Determine the [x, y] coordinate at the center of the cell enclosing the given text.  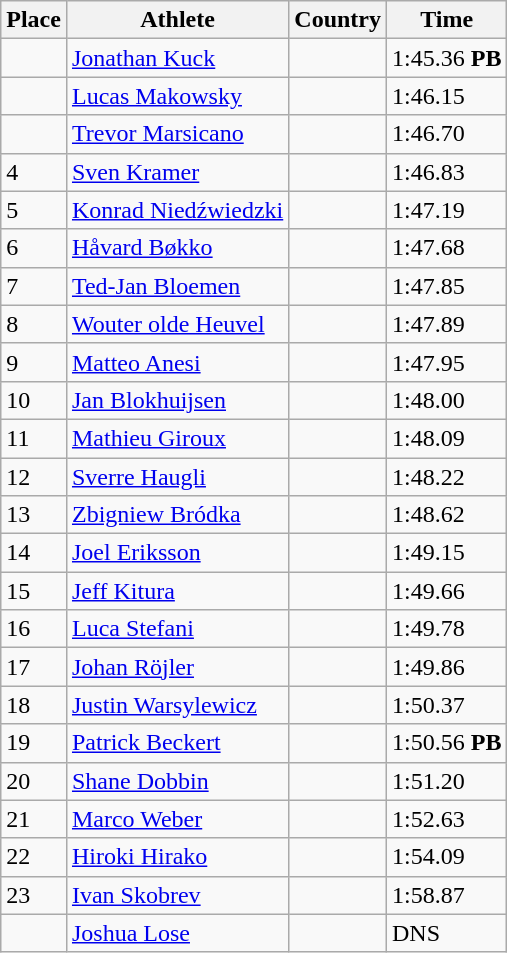
1:48.00 [447, 400]
15 [34, 591]
1:46.70 [447, 134]
1:52.63 [447, 819]
Hiroki Hirako [177, 857]
10 [34, 400]
14 [34, 553]
Country [338, 20]
5 [34, 210]
1:51.20 [447, 781]
1:48.09 [447, 438]
Athlete [177, 20]
Konrad Niedźwiedzki [177, 210]
7 [34, 286]
Place [34, 20]
1:46.15 [447, 96]
Justin Warsylewicz [177, 705]
22 [34, 857]
9 [34, 362]
1:48.22 [447, 477]
1:49.78 [447, 629]
1:47.95 [447, 362]
Luca Stefani [177, 629]
Shane Dobbin [177, 781]
Joel Eriksson [177, 553]
6 [34, 248]
1:47.68 [447, 248]
1:46.83 [447, 172]
Trevor Marsicano [177, 134]
Sverre Haugli [177, 477]
1:47.19 [447, 210]
1:45.36 PB [447, 58]
Ivan Skobrev [177, 895]
18 [34, 705]
8 [34, 324]
19 [34, 743]
12 [34, 477]
Marco Weber [177, 819]
21 [34, 819]
DNS [447, 933]
Lucas Makowsky [177, 96]
1:49.15 [447, 553]
Mathieu Giroux [177, 438]
20 [34, 781]
Wouter olde Heuvel [177, 324]
Sven Kramer [177, 172]
1:47.89 [447, 324]
1:58.87 [447, 895]
1:47.85 [447, 286]
1:54.09 [447, 857]
Joshua Lose [177, 933]
1:49.86 [447, 667]
4 [34, 172]
17 [34, 667]
1:50.37 [447, 705]
Time [447, 20]
Jonathan Kuck [177, 58]
Håvard Bøkko [177, 248]
Jan Blokhuijsen [177, 400]
1:50.56 PB [447, 743]
11 [34, 438]
Ted-Jan Bloemen [177, 286]
16 [34, 629]
1:49.66 [447, 591]
13 [34, 515]
Zbigniew Bródka [177, 515]
Matteo Anesi [177, 362]
Johan Röjler [177, 667]
1:48.62 [447, 515]
23 [34, 895]
Jeff Kitura [177, 591]
Patrick Beckert [177, 743]
